Detect which cell encompasses the target text, then output its [x, y] center coordinate. 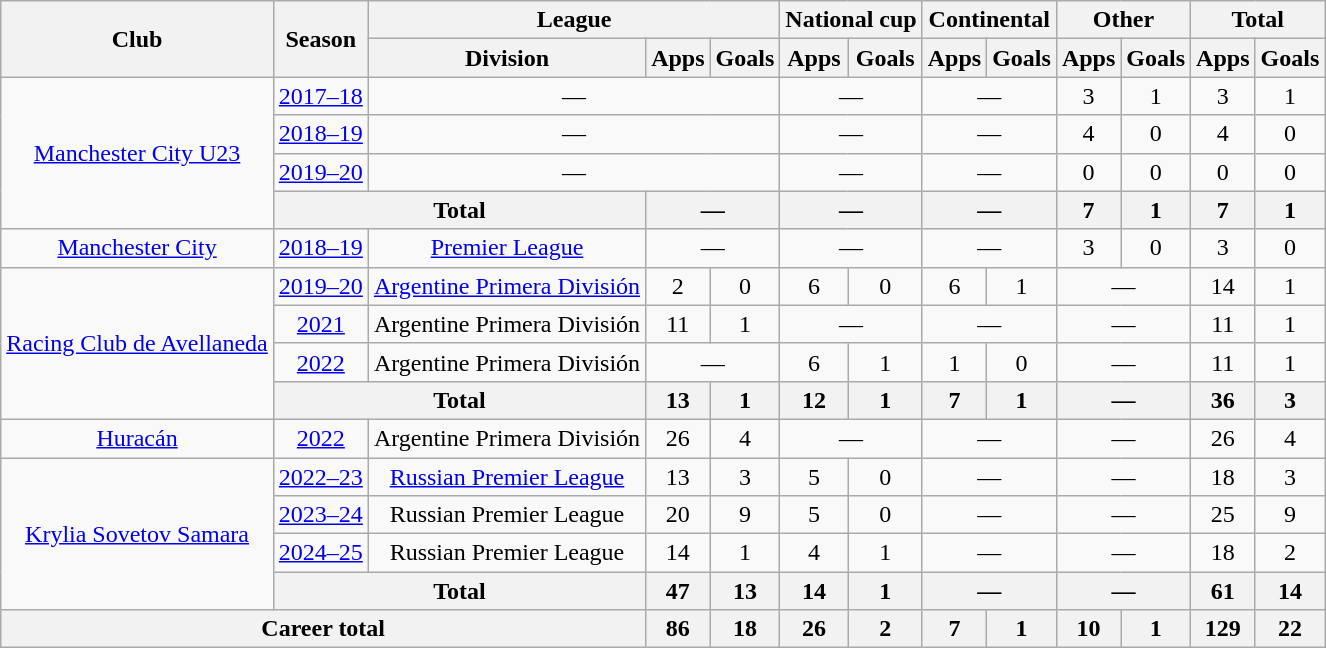
2021 [320, 324]
129 [1223, 629]
Racing Club de Avellaneda [138, 343]
20 [678, 515]
36 [1223, 400]
12 [814, 400]
2024–25 [320, 553]
61 [1223, 591]
Krylia Sovetov Samara [138, 534]
86 [678, 629]
2023–24 [320, 515]
Huracán [138, 438]
47 [678, 591]
Career total [324, 629]
22 [1290, 629]
10 [1088, 629]
2022–23 [320, 477]
Division [506, 58]
Manchester City [138, 248]
2017–18 [320, 96]
Club [138, 39]
Other [1123, 20]
25 [1223, 515]
National cup [851, 20]
Continental [989, 20]
Premier League [506, 248]
Manchester City U23 [138, 153]
League [574, 20]
Season [320, 39]
